Provide the [X, Y] coordinate of the cell's center where the given text is located.  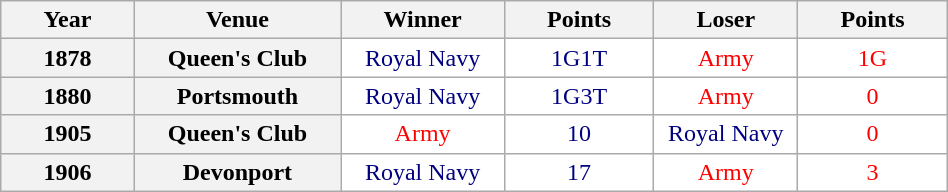
Devonport [238, 172]
1880 [68, 96]
1905 [68, 134]
1G1T [578, 58]
1878 [68, 58]
3 [872, 172]
Loser [726, 20]
1G3T [578, 96]
1G [872, 58]
Year [68, 20]
Portsmouth [238, 96]
17 [578, 172]
Venue [238, 20]
10 [578, 134]
Winner [423, 20]
1906 [68, 172]
